Return (X, Y) of the center of cell containing provided text 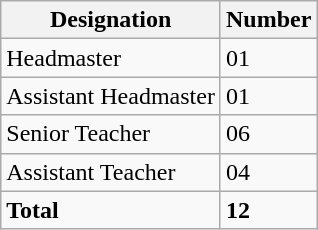
Senior Teacher (111, 134)
12 (268, 210)
06 (268, 134)
Designation (111, 20)
Number (268, 20)
Assistant Teacher (111, 172)
Total (111, 210)
Assistant Headmaster (111, 96)
Headmaster (111, 58)
04 (268, 172)
